Search for the cell housing the specified text and yield its [X, Y] center coordinate. 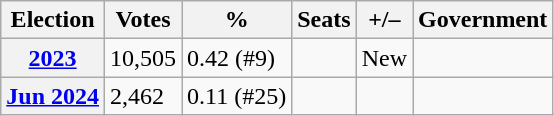
% [237, 20]
0.42 (#9) [237, 58]
Government [483, 20]
10,505 [144, 58]
+/– [384, 20]
2023 [53, 58]
Jun 2024 [53, 96]
Election [53, 20]
New [384, 58]
Seats [324, 20]
0.11 (#25) [237, 96]
Votes [144, 20]
2,462 [144, 96]
